Determine the (x, y) coordinate at the center of the cell enclosing the given text.  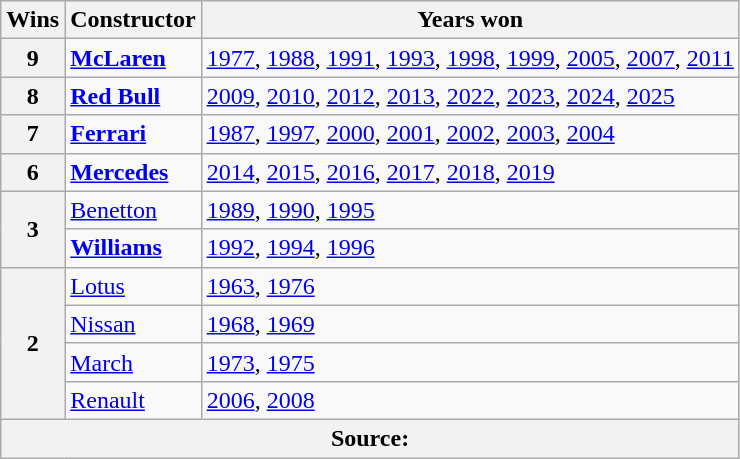
7 (33, 134)
1977, 1988, 1991, 1993, 1998, 1999, 2005, 2007, 2011 (470, 58)
McLaren (133, 58)
Mercedes (133, 172)
1963, 1976 (470, 286)
2 (33, 343)
Benetton (133, 210)
1987, 1997, 2000, 2001, 2002, 2003, 2004 (470, 134)
9 (33, 58)
2006, 2008 (470, 400)
Constructor (133, 20)
Years won (470, 20)
2009, 2010, 2012, 2013, 2022, 2023, 2024, 2025 (470, 96)
Ferrari (133, 134)
Red Bull (133, 96)
Williams (133, 248)
8 (33, 96)
Source: (370, 438)
March (133, 362)
3 (33, 229)
1973, 1975 (470, 362)
1992, 1994, 1996 (470, 248)
6 (33, 172)
Nissan (133, 324)
1968, 1969 (470, 324)
Lotus (133, 286)
1989, 1990, 1995 (470, 210)
2014, 2015, 2016, 2017, 2018, 2019 (470, 172)
Wins (33, 20)
Renault (133, 400)
